Pinpoint the cell where the given text exists, returning its [x, y] midpoint coordinate. 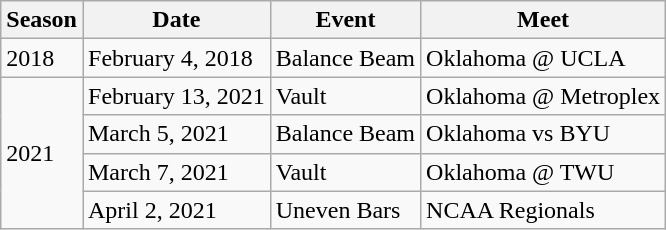
NCAA Regionals [544, 210]
Event [345, 20]
Oklahoma vs BYU [544, 134]
February 4, 2018 [176, 58]
April 2, 2021 [176, 210]
Meet [544, 20]
2018 [42, 58]
Oklahoma @ TWU [544, 172]
Oklahoma @ UCLA [544, 58]
Season [42, 20]
Oklahoma @ Metroplex [544, 96]
Date [176, 20]
Uneven Bars [345, 210]
March 5, 2021 [176, 134]
2021 [42, 153]
February 13, 2021 [176, 96]
March 7, 2021 [176, 172]
